Provide the (X, Y) coordinate of the cell's center where the given text is located.  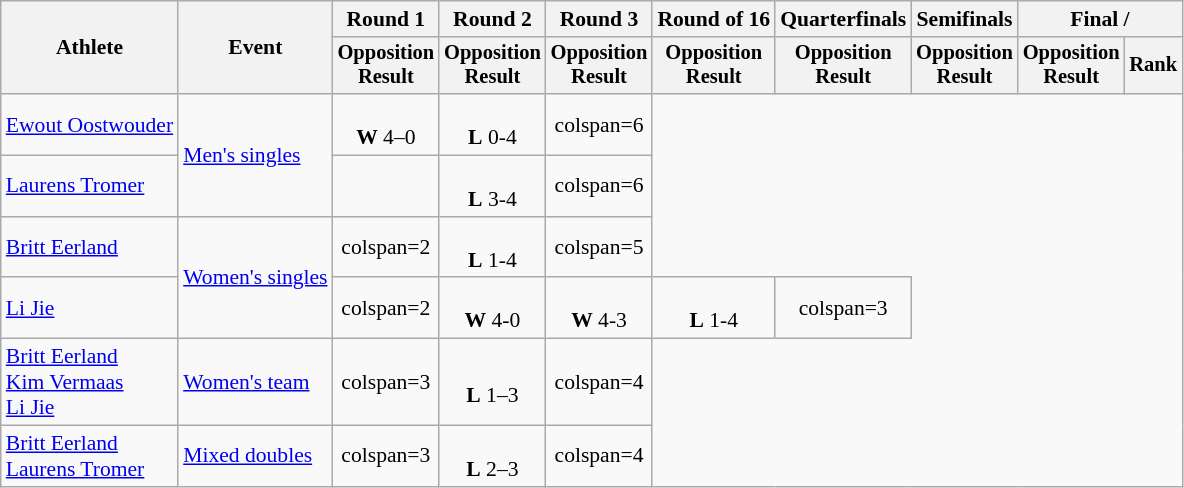
Britt EerlandLaurens Tromer (90, 456)
W 4-0 (492, 308)
W 4-3 (600, 308)
Laurens Tromer (90, 186)
Ewout Oostwouder (90, 124)
Round 3 (600, 19)
Semifinals (964, 19)
Rank (1153, 66)
Round of 16 (714, 19)
Britt Eerland (90, 248)
Women's team (255, 382)
Mixed doubles (255, 456)
L 0-4 (492, 124)
L 3-4 (492, 186)
Li Jie (90, 308)
Women's singles (255, 278)
Athlete (90, 48)
Final / (1100, 19)
W 4–0 (386, 124)
Men's singles (255, 155)
L 2–3 (492, 456)
Event (255, 48)
Round 2 (492, 19)
Round 1 (386, 19)
L 1–3 (492, 382)
colspan=5 (600, 248)
Britt EerlandKim VermaasLi Jie (90, 382)
Quarterfinals (843, 19)
